For the text-containing cell, return its midpoint in [X, Y] coordinate format. 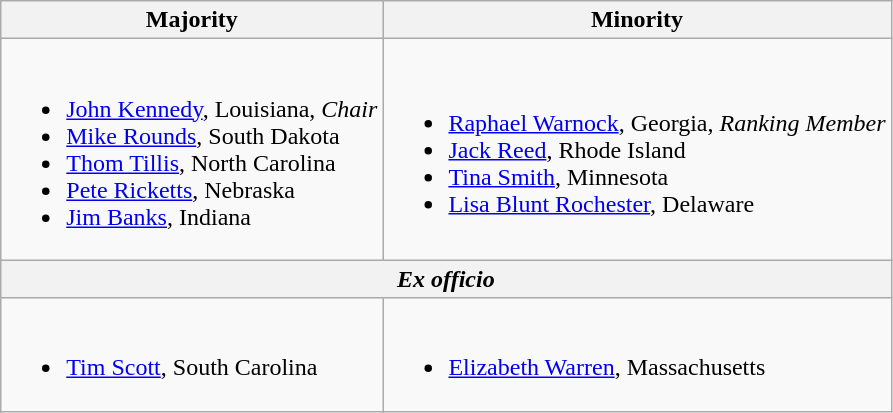
Ex officio [446, 279]
Minority [637, 20]
John Kennedy, Louisiana, ChairMike Rounds, South DakotaThom Tillis, North CarolinaPete Ricketts, NebraskaJim Banks, Indiana [192, 150]
Majority [192, 20]
Raphael Warnock, Georgia, Ranking MemberJack Reed, Rhode IslandTina Smith, MinnesotaLisa Blunt Rochester, Delaware [637, 150]
Tim Scott, South Carolina [192, 354]
Elizabeth Warren, Massachusetts [637, 354]
